Locate the cell with the specified text and output its (X, Y) center coordinate. 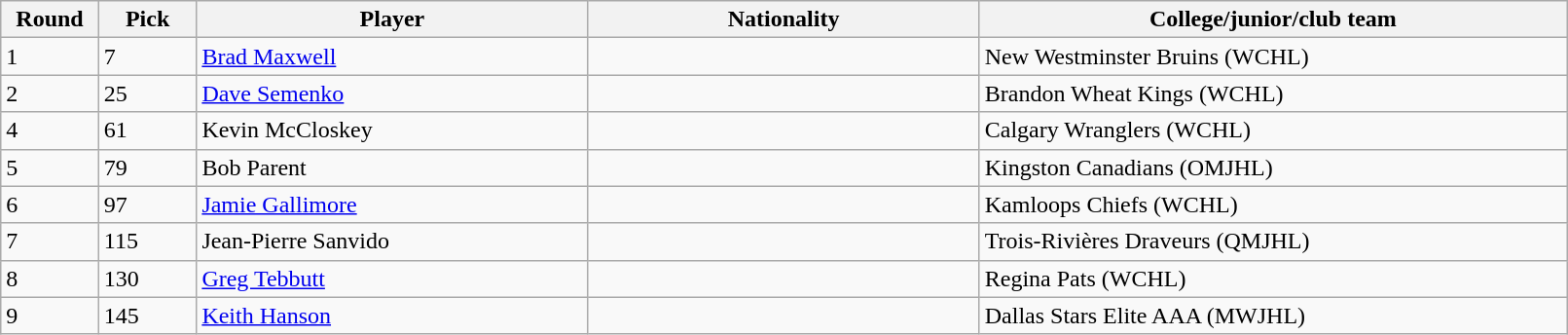
4 (51, 130)
25 (148, 93)
8 (51, 279)
Round (51, 19)
Dave Semenko (392, 93)
61 (148, 130)
Bob Parent (392, 167)
5 (51, 167)
Brad Maxwell (392, 56)
79 (148, 167)
130 (148, 279)
Player (392, 19)
Kamloops Chiefs (WCHL) (1273, 205)
Nationality (784, 19)
New Westminster Bruins (WCHL) (1273, 56)
Pick (148, 19)
College/junior/club team (1273, 19)
6 (51, 205)
Trois-Rivières Draveurs (QMJHL) (1273, 242)
Kingston Canadians (OMJHL) (1273, 167)
9 (51, 316)
Kevin McCloskey (392, 130)
Jean-Pierre Sanvido (392, 242)
Greg Tebbutt (392, 279)
Regina Pats (WCHL) (1273, 279)
Brandon Wheat Kings (WCHL) (1273, 93)
115 (148, 242)
Dallas Stars Elite AAA (MWJHL) (1273, 316)
145 (148, 316)
Jamie Gallimore (392, 205)
Keith Hanson (392, 316)
1 (51, 56)
97 (148, 205)
Calgary Wranglers (WCHL) (1273, 130)
2 (51, 93)
